Return the [X, Y] coordinate for the center point of the cell that contains the specified text.  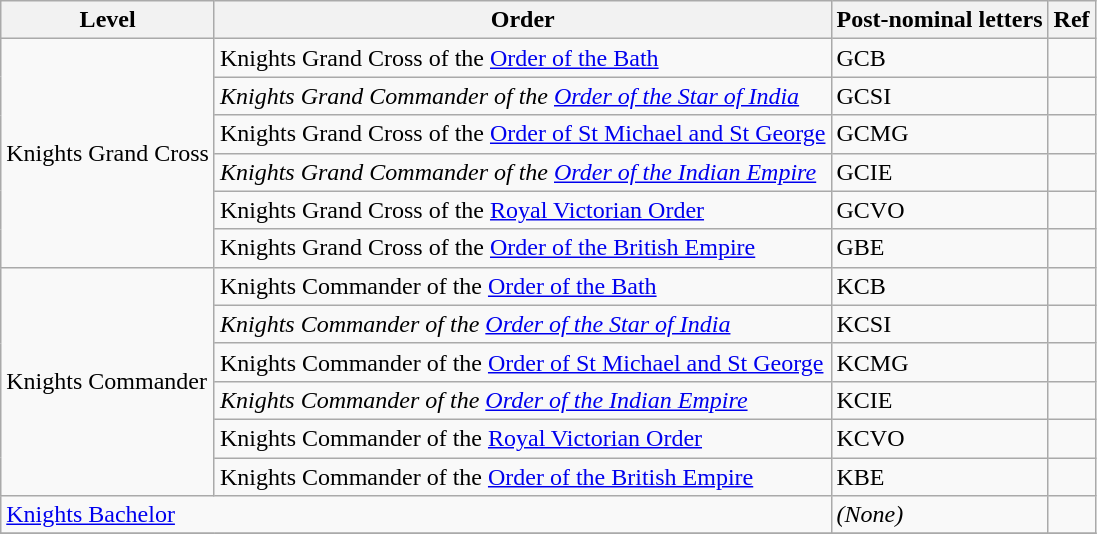
KCSI [940, 324]
Knights Commander of the Order of the Star of India [522, 324]
Knights Grand Commander of the Order of the Star of India [522, 96]
Knights Commander of the Order of the Indian Empire [522, 400]
Knights Grand Cross of the Order of the British Empire [522, 248]
Knights Commander of the Order of the British Empire [522, 477]
Ref [1072, 20]
Knights Commander [108, 381]
GCIE [940, 172]
GCMG [940, 134]
GCB [940, 58]
Level [108, 20]
Knights Commander of the Royal Victorian Order [522, 438]
Knights Grand Cross [108, 153]
(None) [940, 515]
KCB [940, 286]
Knights Commander of the Order of St Michael and St George [522, 362]
GCSI [940, 96]
KCMG [940, 362]
KCVO [940, 438]
Knights Grand Commander of the Order of the Indian Empire [522, 172]
Order [522, 20]
KBE [940, 477]
GCVO [940, 210]
Knights Bachelor [416, 515]
Knights Grand Cross of the Order of St Michael and St George [522, 134]
Post-nominal letters [940, 20]
GBE [940, 248]
Knights Commander of the Order of the Bath [522, 286]
KCIE [940, 400]
Knights Grand Cross of the Royal Victorian Order [522, 210]
Knights Grand Cross of the Order of the Bath [522, 58]
